Search for the cell housing the specified text and yield its [x, y] center coordinate. 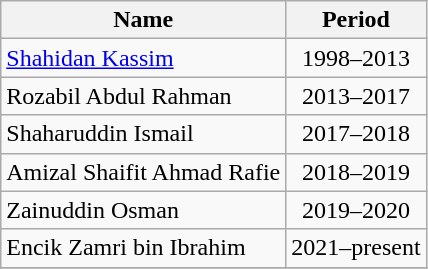
Shaharuddin Ismail [144, 134]
Zainuddin Osman [144, 210]
Name [144, 20]
2019–2020 [356, 210]
Encik Zamri bin Ibrahim [144, 248]
2018–2019 [356, 172]
Amizal Shaifit Ahmad Rafie [144, 172]
1998–2013 [356, 58]
Rozabil Abdul Rahman [144, 96]
2021–present [356, 248]
2017–2018 [356, 134]
Shahidan Kassim [144, 58]
Period [356, 20]
2013–2017 [356, 96]
